From the cell containing the given text, extract its center point as (x, y) coordinate. 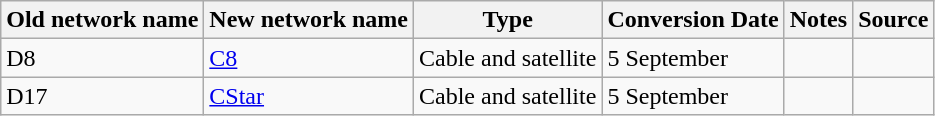
Old network name (102, 20)
C8 (309, 58)
Conversion Date (693, 20)
Notes (818, 20)
CStar (309, 96)
Source (894, 20)
New network name (309, 20)
D8 (102, 58)
D17 (102, 96)
Type (508, 20)
